Output the (x, y) coordinate of the center of the cell containing the given text.  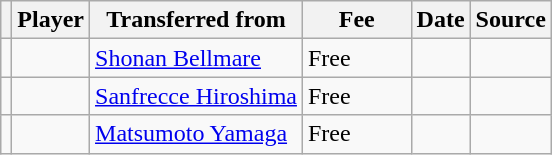
Player (51, 20)
Matsumoto Yamaga (196, 134)
Sanfrecce Hiroshima (196, 96)
Shonan Bellmare (196, 58)
Date (440, 20)
Fee (356, 20)
Source (510, 20)
Transferred from (196, 20)
